Output the (x, y) coordinate of the center of the cell containing the given text.  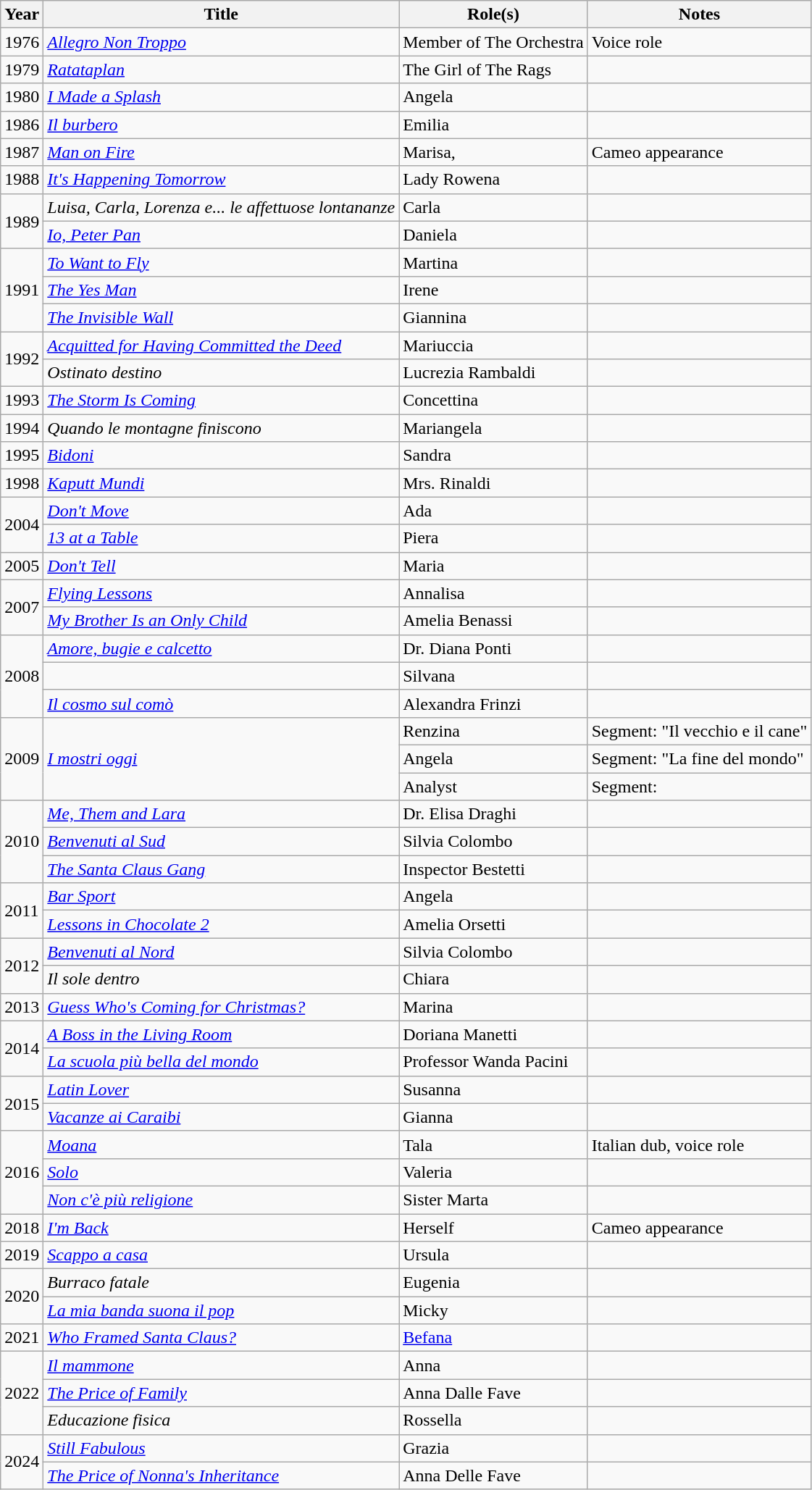
Emilia (494, 125)
Professor Wanda Pacini (494, 1062)
Concettina (494, 401)
Notes (700, 14)
Io, Peter Pan (222, 235)
Flying Lessons (222, 593)
Tala (494, 1144)
Il mammone (222, 1365)
Ursula (494, 1255)
Carla (494, 207)
1991 (22, 290)
Guess Who's Coming for Christmas? (222, 1007)
Grazia (494, 1448)
The Yes Man (222, 290)
Daniela (494, 235)
Eugenia (494, 1283)
Who Framed Santa Claus? (222, 1338)
Still Fabulous (222, 1448)
1986 (22, 125)
Segment: (700, 786)
1980 (22, 97)
La mia banda suona il pop (222, 1310)
2009 (22, 758)
Me, Them and Lara (222, 814)
Anna Delle Fave (494, 1476)
La scuola più bella del mondo (222, 1062)
Susanna (494, 1089)
Rossella (494, 1420)
I'm Back (222, 1228)
Role(s) (494, 14)
The Invisible Wall (222, 317)
Ada (494, 511)
1988 (22, 180)
Benvenuti al Sud (222, 842)
2015 (22, 1103)
Martina (494, 262)
2007 (22, 607)
Title (222, 14)
Valeria (494, 1172)
Man on Fire (222, 152)
Anna (494, 1365)
2014 (22, 1048)
Marina (494, 1007)
Amore, bugie e calcetto (222, 648)
Scappo a casa (222, 1255)
Il sole dentro (222, 979)
Italian dub, voice role (700, 1144)
2021 (22, 1338)
Maria (494, 566)
2016 (22, 1172)
1989 (22, 221)
I Made a Splash (222, 97)
Segment: "Il vecchio e il cane" (700, 731)
The Storm Is Coming (222, 401)
2019 (22, 1255)
Micky (494, 1310)
Piera (494, 538)
Giannina (494, 317)
Amelia Orsetti (494, 924)
Kaputt Mundi (222, 483)
Lady Rowena (494, 180)
2012 (22, 966)
1993 (22, 401)
The Price of Nonna's Inheritance (222, 1476)
2011 (22, 911)
Alexandra Frinzi (494, 703)
1995 (22, 456)
Don't Tell (222, 566)
Analyst (494, 786)
13 at a Table (222, 538)
Doriana Manetti (494, 1034)
It's Happening Tomorrow (222, 180)
Mariuccia (494, 346)
2010 (22, 842)
Herself (494, 1228)
1987 (22, 152)
Member of The Orchestra (494, 42)
1992 (22, 359)
Marisa, (494, 152)
Dr. Elisa Draghi (494, 814)
2020 (22, 1297)
Vacanze ai Caraibi (222, 1117)
Year (22, 14)
Il burbero (222, 125)
1976 (22, 42)
Befana (494, 1338)
Mariangela (494, 428)
Solo (222, 1172)
Don't Move (222, 511)
Dr. Diana Ponti (494, 648)
Educazione fisica (222, 1420)
Quando le montagne finiscono (222, 428)
A Boss in the Living Room (222, 1034)
Sandra (494, 456)
Amelia Benassi (494, 621)
2024 (22, 1462)
2018 (22, 1228)
2013 (22, 1007)
Allegro Non Troppo (222, 42)
1998 (22, 483)
Anna Dalle Fave (494, 1393)
The Santa Claus Gang (222, 869)
Ostinato destino (222, 373)
Benvenuti al Nord (222, 952)
Chiara (494, 979)
Moana (222, 1144)
I mostri oggi (222, 758)
Il cosmo sul comò (222, 703)
Non c'è più religione (222, 1200)
Segment: "La fine del mondo" (700, 758)
Latin Lover (222, 1089)
Mrs. Rinaldi (494, 483)
1994 (22, 428)
Irene (494, 290)
Lucrezia Rambaldi (494, 373)
2005 (22, 566)
The Girl of The Rags (494, 70)
To Want to Fly (222, 262)
Annalisa (494, 593)
1979 (22, 70)
My Brother Is an Only Child (222, 621)
Voice role (700, 42)
Sister Marta (494, 1200)
Silvana (494, 676)
Renzina (494, 731)
Burraco fatale (222, 1283)
Bidoni (222, 456)
The Price of Family (222, 1393)
Ratataplan (222, 70)
2004 (22, 524)
Gianna (494, 1117)
Lessons in Chocolate 2 (222, 924)
Luisa, Carla, Lorenza e... le affettuose lontananze (222, 207)
Acquitted for Having Committed the Deed (222, 346)
2008 (22, 676)
Bar Sport (222, 897)
2022 (22, 1393)
Inspector Bestetti (494, 869)
